Return the [X, Y] coordinate for the center point of the cell that contains the specified text.  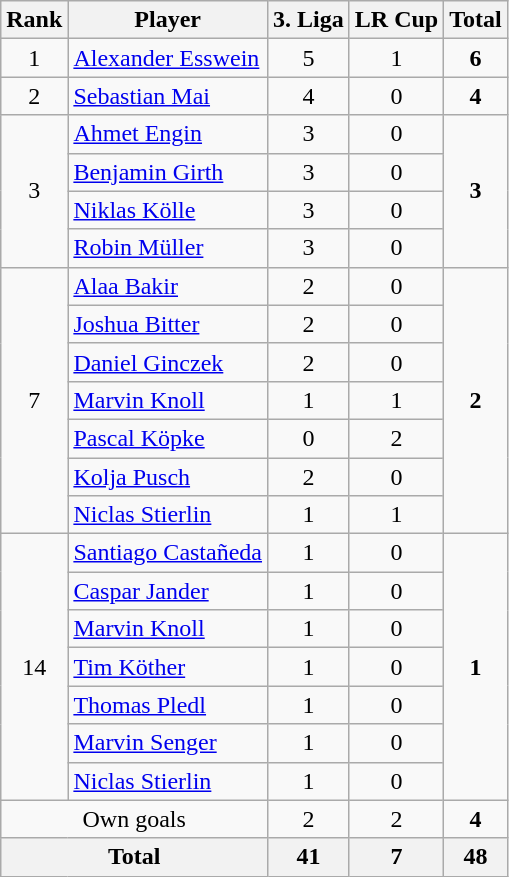
Joshua Bitter [168, 324]
Own goals [134, 819]
Alaa Bakir [168, 286]
Alexander Esswein [168, 58]
41 [309, 857]
Robin Müller [168, 248]
Player [168, 20]
Daniel Ginczek [168, 362]
3. Liga [309, 20]
Kolja Pusch [168, 477]
14 [34, 667]
Tim Köther [168, 667]
Ahmet Engin [168, 134]
6 [476, 58]
Santiago Castañeda [168, 553]
5 [309, 58]
Caspar Jander [168, 591]
Pascal Köpke [168, 438]
Niklas Kölle [168, 210]
48 [476, 857]
Marvin Senger [168, 743]
Sebastian Mai [168, 96]
Benjamin Girth [168, 172]
Rank [34, 20]
LR Cup [396, 20]
Thomas Pledl [168, 705]
